Return the (x, y) coordinate for the center point of the cell that contains the specified text.  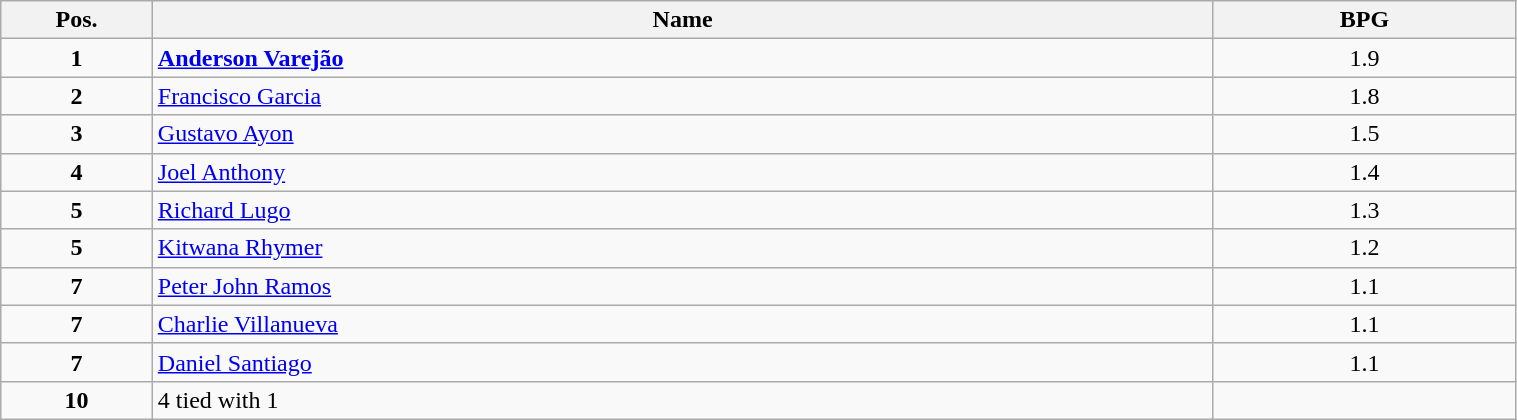
1.4 (1364, 172)
3 (77, 134)
4 tied with 1 (682, 400)
1.3 (1364, 210)
Francisco Garcia (682, 96)
Gustavo Ayon (682, 134)
Anderson Varejão (682, 58)
1.8 (1364, 96)
1 (77, 58)
1.2 (1364, 248)
10 (77, 400)
Charlie Villanueva (682, 324)
Pos. (77, 20)
2 (77, 96)
Richard Lugo (682, 210)
Peter John Ramos (682, 286)
Name (682, 20)
BPG (1364, 20)
4 (77, 172)
Kitwana Rhymer (682, 248)
1.5 (1364, 134)
Joel Anthony (682, 172)
1.9 (1364, 58)
Daniel Santiago (682, 362)
